Extract the [x, y] coordinate from the center of the cell holding the provided text.  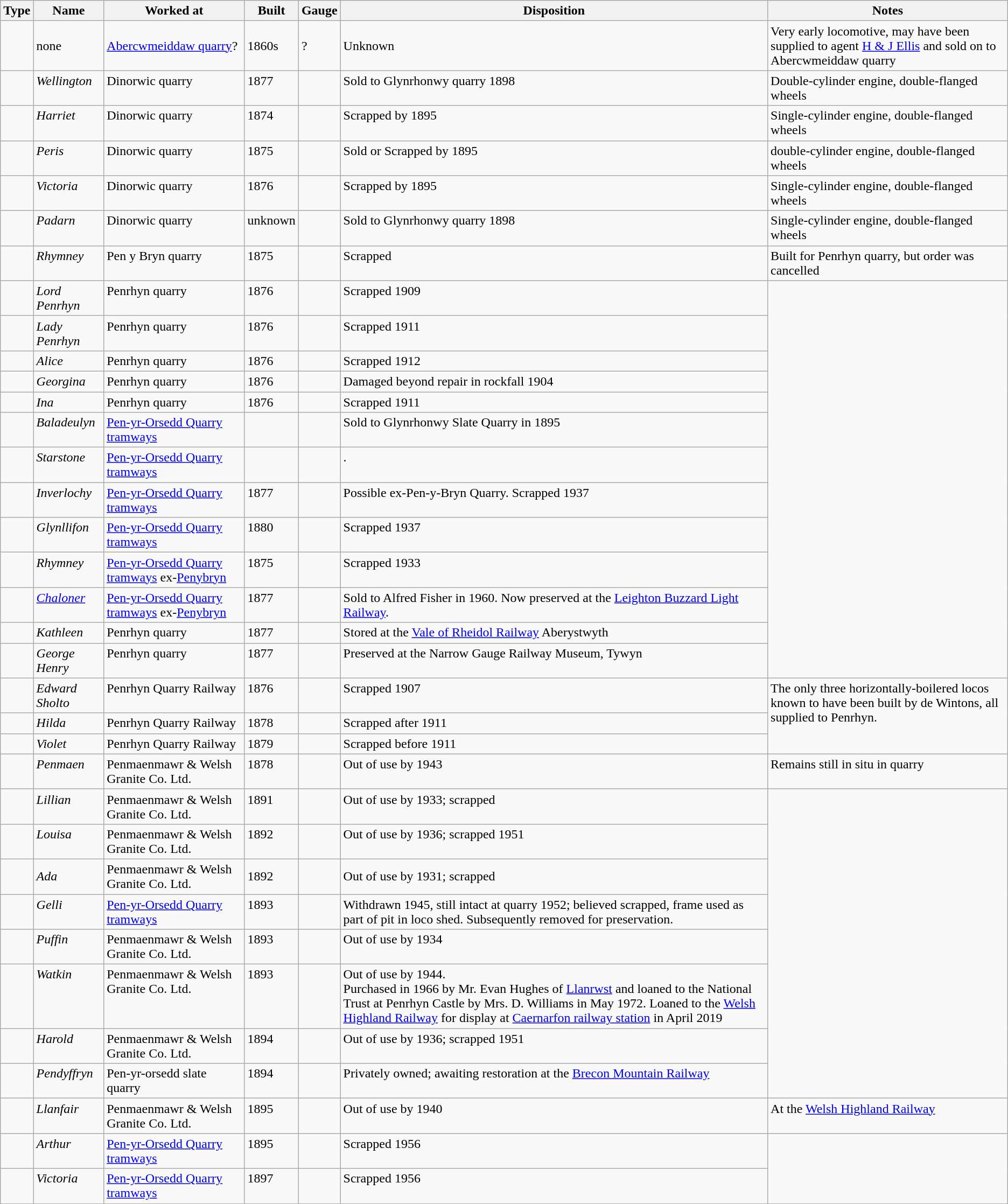
Arthur [69, 1151]
Glynllifon [69, 535]
Gauge [319, 11]
Scrapped 1909 [554, 298]
Built [271, 11]
Louisa [69, 841]
Inverlochy [69, 500]
Scrapped 1912 [554, 361]
Pen y Bryn quarry [174, 263]
1880 [271, 535]
Baladeulyn [69, 430]
1879 [271, 744]
1897 [271, 1186]
Scrapped 1937 [554, 535]
. [554, 465]
Alice [69, 361]
Watkin [69, 996]
Preserved at the Narrow Gauge Railway Museum, Tywyn [554, 660]
Pendyffryn [69, 1081]
Puffin [69, 947]
unknown [271, 228]
Stored at the Vale of Rheidol Railway Aberystwyth [554, 633]
Pen-yr-orsedd slate quarry [174, 1081]
none [69, 46]
Chaloner [69, 605]
Penmaen [69, 771]
Wellington [69, 88]
Starstone [69, 465]
Out of use by 1940 [554, 1116]
1860s [271, 46]
Harold [69, 1046]
Sold to Glynrhonwy Slate Quarry in 1895 [554, 430]
Georgina [69, 381]
Llanfair [69, 1116]
At the Welsh Highland Railway [888, 1116]
Scrapped 1933 [554, 570]
Lillian [69, 807]
Withdrawn 1945, still intact at quarry 1952; believed scrapped, frame used as part of pit in loco shed. Subsequently removed for preservation. [554, 911]
Built for Penrhyn quarry, but order was cancelled [888, 263]
1874 [271, 123]
Possible ex-Pen-y-Bryn Quarry. Scrapped 1937 [554, 500]
Out of use by 1943 [554, 771]
Sold to Alfred Fisher in 1960. Now preserved at the Leighton Buzzard Light Railway. [554, 605]
Worked at [174, 11]
Double-cylinder engine, double-flanged wheels [888, 88]
Remains still in situ in quarry [888, 771]
Out of use by 1931; scrapped [554, 877]
Lady Penrhyn [69, 333]
Notes [888, 11]
Scrapped 1907 [554, 696]
Name [69, 11]
Scrapped before 1911 [554, 744]
Violet [69, 744]
Ada [69, 877]
1891 [271, 807]
Privately owned; awaiting restoration at the Brecon Mountain Railway [554, 1081]
The only three horizontally-boilered locos known to have been built by de Wintons, all supplied to Penrhyn. [888, 716]
Hilda [69, 723]
Lord Penrhyn [69, 298]
Abercwmeiddaw quarry? [174, 46]
Edward Sholto [69, 696]
Very early locomotive, may have been supplied to agent H & J Ellis and sold on to Abercwmeiddaw quarry [888, 46]
Kathleen [69, 633]
Out of use by 1934 [554, 947]
double-cylinder engine, double-flanged wheels [888, 158]
Padarn [69, 228]
Harriet [69, 123]
Disposition [554, 11]
Out of use by 1933; scrapped [554, 807]
Scrapped [554, 263]
George Henry [69, 660]
Gelli [69, 911]
Type [17, 11]
Scrapped after 1911 [554, 723]
Damaged beyond repair in rockfall 1904 [554, 381]
Sold or Scrapped by 1895 [554, 158]
? [319, 46]
Ina [69, 402]
Peris [69, 158]
Unknown [554, 46]
